Provide the [x, y] coordinate of the cell's center where the given text is located.  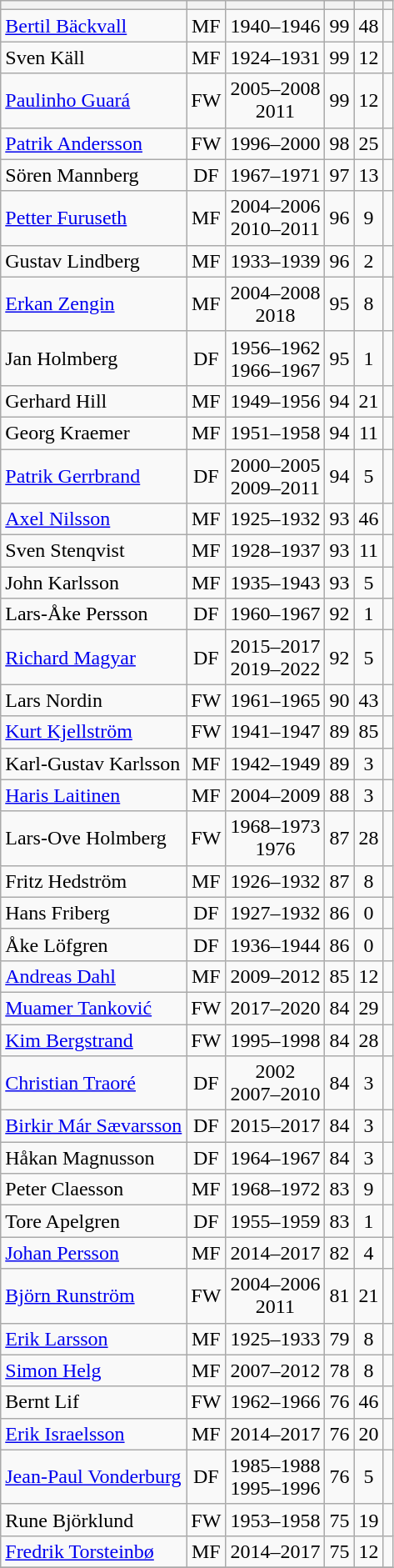
81 [340, 1295]
1940–1946 [275, 26]
Gustav Lindberg [93, 261]
Petter Furuseth [93, 218]
2017–2020 [275, 1008]
Axel Nilsson [93, 519]
Simon Helg [93, 1370]
Rune Björklund [93, 1520]
2004–20062011 [275, 1295]
2015–2017 [275, 1126]
2004–20062010–2011 [275, 218]
1926–1932 [275, 881]
Erkan Zengin [93, 303]
Christian Traoré [93, 1084]
Muamer Tanković [93, 1008]
2009–2012 [275, 976]
Hans Friberg [93, 913]
1985–19881995–1996 [275, 1477]
Karl-Gustav Karlsson [93, 764]
2004–2009 [275, 795]
Haris Laitinen [93, 795]
1967–1971 [275, 175]
Lars-Ove Holmberg [93, 839]
Fredrik Torsteinbø [93, 1551]
1968–1972 [275, 1190]
Erik Israelsson [93, 1434]
Tore Apelgren [93, 1221]
1962–1966 [275, 1402]
1935–1943 [275, 583]
1956–19621966–1967 [275, 358]
Jan Holmberg [93, 358]
1925–1933 [275, 1339]
98 [340, 143]
Gerhard Hill [93, 401]
25 [368, 143]
1968–19731976 [275, 839]
Patrik Andersson [93, 143]
Peter Claesson [93, 1190]
1942–1949 [275, 764]
Sören Mannberg [93, 175]
Kim Bergstrand [93, 1039]
Birkir Már Sævarsson [93, 1126]
Johan Persson [93, 1253]
1933–1939 [275, 261]
Lars-Åke Persson [93, 614]
Paulinho Guará [93, 100]
43 [368, 700]
1955–1959 [275, 1221]
Sven Stenqvist [93, 551]
1964–1967 [275, 1158]
1941–1947 [275, 732]
Håkan Magnusson [93, 1158]
2007–2012 [275, 1370]
2000–20052009–2011 [275, 475]
88 [340, 795]
1924–1931 [275, 58]
1951–1958 [275, 433]
Georg Kraemer [93, 433]
19 [368, 1520]
John Karlsson [93, 583]
Sven Käll [93, 58]
90 [340, 700]
2004–20082018 [275, 303]
4 [368, 1253]
1996–2000 [275, 143]
1927–1932 [275, 913]
13 [368, 175]
Björn Runström [93, 1295]
2 [368, 261]
1925–1932 [275, 519]
1928–1937 [275, 551]
Richard Magyar [93, 657]
1960–1967 [275, 614]
1949–1956 [275, 401]
Bertil Bäckvall [93, 26]
Andreas Dahl [93, 976]
Bernt Lif [93, 1402]
Patrik Gerrbrand [93, 475]
Kurt Kjellström [93, 732]
79 [340, 1339]
20022007–2010 [275, 1084]
Åke Löfgren [93, 944]
1953–1958 [275, 1520]
Erik Larsson [93, 1339]
48 [368, 26]
Jean-Paul Vonderburg [93, 1477]
1961–1965 [275, 700]
Lars Nordin [93, 700]
2005–20082011 [275, 100]
97 [340, 175]
29 [368, 1008]
1995–1998 [275, 1039]
20 [368, 1434]
82 [340, 1253]
2015–20172019–2022 [275, 657]
Fritz Hedström [93, 881]
78 [340, 1370]
1936–1944 [275, 944]
